Locate the cell with the specified text and output its (x, y) center coordinate. 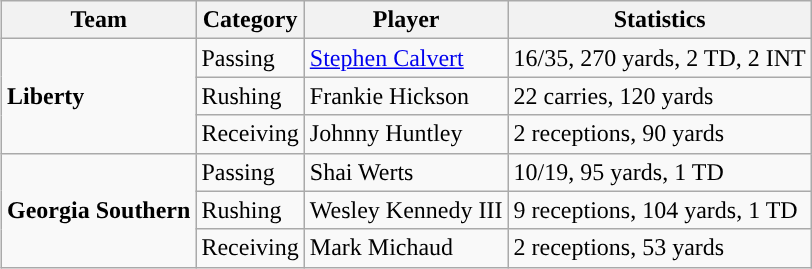
Stephen Calvert (406, 58)
Mark Michaud (406, 248)
22 carries, 120 yards (660, 96)
2 receptions, 53 yards (660, 248)
Category (250, 20)
9 receptions, 104 yards, 1 TD (660, 210)
2 receptions, 90 yards (660, 134)
Shai Werts (406, 172)
Statistics (660, 20)
Liberty (99, 96)
Team (99, 20)
Player (406, 20)
10/19, 95 yards, 1 TD (660, 172)
Wesley Kennedy III (406, 210)
Georgia Southern (99, 210)
Johnny Huntley (406, 134)
Frankie Hickson (406, 96)
16/35, 270 yards, 2 TD, 2 INT (660, 58)
